Scan for the cell matching the given text and deliver its (X, Y) coordinate at center. 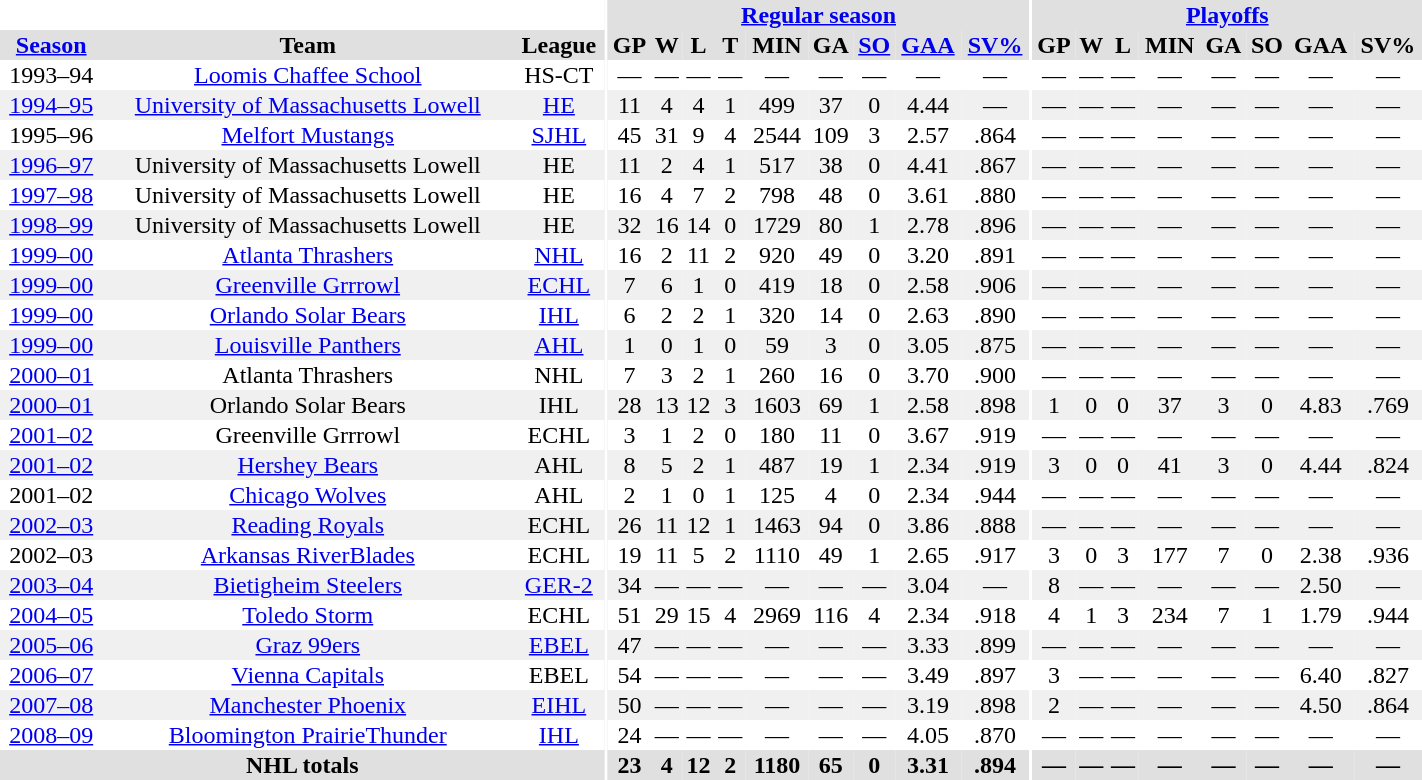
2.50 (1321, 585)
Louisville Panthers (308, 345)
.906 (995, 285)
6.40 (1321, 675)
54 (630, 675)
1996–97 (51, 165)
.936 (1388, 555)
32 (630, 225)
65 (831, 765)
1180 (777, 765)
HS-CT (558, 75)
260 (777, 375)
517 (777, 165)
.899 (995, 645)
24 (630, 735)
2.63 (928, 315)
Chicago Wolves (308, 495)
2005–06 (51, 645)
26 (630, 525)
Melfort Mustangs (308, 135)
1463 (777, 525)
1994–95 (51, 105)
2544 (777, 135)
80 (831, 225)
4.83 (1321, 405)
31 (667, 135)
.888 (995, 525)
23 (630, 765)
Arkansas RiverBlades (308, 555)
.769 (1388, 405)
2.65 (928, 555)
1603 (777, 405)
GER-2 (558, 585)
69 (831, 405)
499 (777, 105)
1.79 (1321, 615)
1998–99 (51, 225)
920 (777, 255)
50 (630, 705)
Bloomington PrairieThunder (308, 735)
2969 (777, 615)
Graz 99ers (308, 645)
3.20 (928, 255)
2003–04 (51, 585)
125 (777, 495)
3.67 (928, 435)
51 (630, 615)
Season (51, 45)
.897 (995, 675)
180 (777, 435)
45 (630, 135)
15 (699, 615)
2008–09 (51, 735)
.880 (995, 195)
3.19 (928, 705)
2004–05 (51, 615)
.875 (995, 345)
T (730, 45)
59 (777, 345)
.918 (995, 615)
48 (831, 195)
.900 (995, 375)
Team (308, 45)
177 (1170, 555)
13 (667, 405)
3.70 (928, 375)
.867 (995, 165)
38 (831, 165)
Bietigheim Steelers (308, 585)
3.33 (928, 645)
109 (831, 135)
1729 (777, 225)
3.05 (928, 345)
798 (777, 195)
18 (831, 285)
Playoffs (1228, 15)
NHL totals (302, 765)
Toledo Storm (308, 615)
Vienna Capitals (308, 675)
.894 (995, 765)
.870 (995, 735)
4.50 (1321, 705)
Reading Royals (308, 525)
47 (630, 645)
Loomis Chaffee School (308, 75)
2.78 (928, 225)
SJHL (558, 135)
.827 (1388, 675)
234 (1170, 615)
2006–07 (51, 675)
29 (667, 615)
Regular season (818, 15)
1110 (777, 555)
League (558, 45)
2.38 (1321, 555)
3.04 (928, 585)
.917 (995, 555)
487 (777, 465)
3.31 (928, 765)
1993–94 (51, 75)
Hershey Bears (308, 465)
320 (777, 315)
4.05 (928, 735)
1995–96 (51, 135)
419 (777, 285)
.824 (1388, 465)
.891 (995, 255)
9 (699, 135)
4.41 (928, 165)
3.86 (928, 525)
Manchester Phoenix (308, 705)
41 (1170, 465)
.896 (995, 225)
116 (831, 615)
28 (630, 405)
1997–98 (51, 195)
EIHL (558, 705)
34 (630, 585)
.890 (995, 315)
3.61 (928, 195)
2007–08 (51, 705)
94 (831, 525)
3.49 (928, 675)
2.57 (928, 135)
